Find where the given text appears and provide that cell's center as [x, y] coordinate. 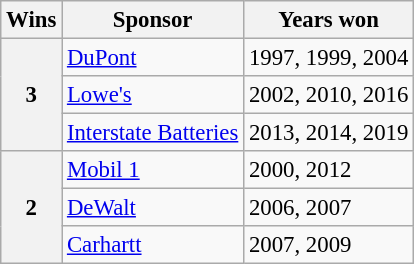
3 [32, 96]
Sponsor [153, 20]
2007, 2009 [329, 245]
2000, 2012 [329, 170]
Mobil 1 [153, 170]
2002, 2010, 2016 [329, 95]
1997, 1999, 2004 [329, 58]
Years won [329, 20]
DuPont [153, 58]
2006, 2007 [329, 208]
DeWalt [153, 208]
2013, 2014, 2019 [329, 133]
Lowe's [153, 95]
Carhartt [153, 245]
2 [32, 208]
Interstate Batteries [153, 133]
Wins [32, 20]
